Locate the cell with the specified text and output its [x, y] center coordinate. 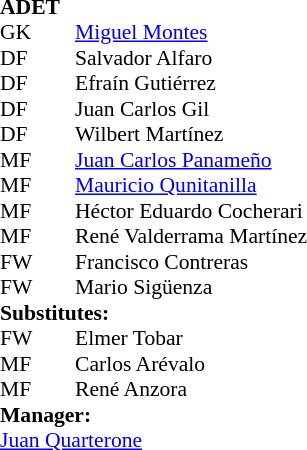
René Valderrama Martínez [191, 237]
Mario Sigüenza [191, 287]
Elmer Tobar [191, 339]
Juan Carlos Panameño [191, 160]
Wilbert Martínez [191, 135]
Miguel Montes [191, 33]
Efraín Gutiérrez [191, 83]
Manager: [154, 415]
Salvador Alfaro [191, 58]
Carlos Arévalo [191, 364]
Héctor Eduardo Cocherari [191, 211]
Juan Carlos Gil [191, 109]
GK [19, 33]
Substitutes: [154, 313]
Mauricio Qunitanilla [191, 185]
Francisco Contreras [191, 262]
René Anzora [191, 389]
